Capture the cell that displays the provided text and extract its [x, y] central coordinate. 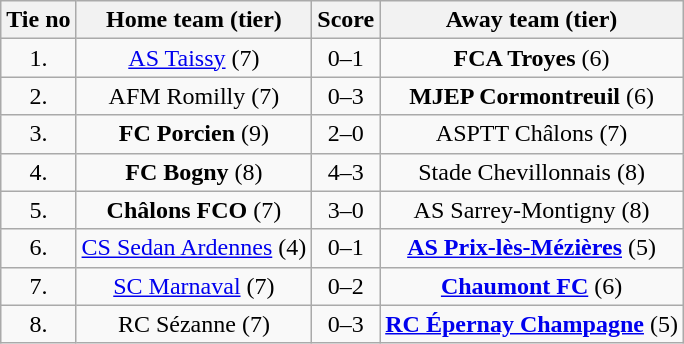
2–0 [346, 134]
FC Porcien (9) [194, 134]
0–2 [346, 286]
AS Sarrey-Montigny (8) [532, 210]
ASPTT Châlons (7) [532, 134]
Score [346, 20]
RC Épernay Champagne (5) [532, 324]
4. [38, 172]
Home team (tier) [194, 20]
1. [38, 58]
7. [38, 286]
AS Prix-lès-Mézières (5) [532, 248]
4–3 [346, 172]
CS Sedan Ardennes (4) [194, 248]
8. [38, 324]
MJEP Cormontreuil (6) [532, 96]
AFM Romilly (7) [194, 96]
FCA Troyes (6) [532, 58]
SC Marnaval (7) [194, 286]
2. [38, 96]
FC Bogny (8) [194, 172]
Away team (tier) [532, 20]
5. [38, 210]
3–0 [346, 210]
Châlons FCO (7) [194, 210]
Chaumont FC (6) [532, 286]
AS Taissy (7) [194, 58]
3. [38, 134]
Stade Chevillonnais (8) [532, 172]
RC Sézanne (7) [194, 324]
Tie no [38, 20]
6. [38, 248]
